Output the [X, Y] coordinate of the center of the cell containing the given text.  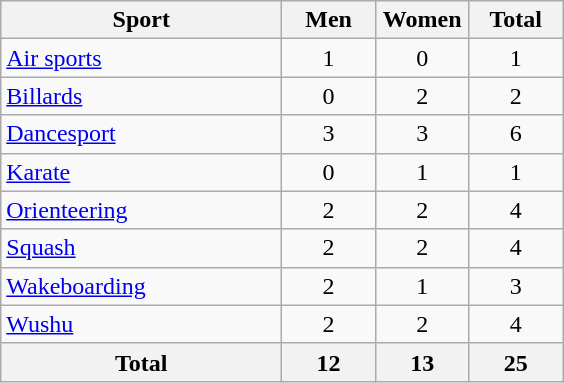
Wushu [142, 324]
Dancesport [142, 134]
25 [516, 362]
Karate [142, 172]
Air sports [142, 58]
Squash [142, 248]
Women [422, 20]
Sport [142, 20]
6 [516, 134]
12 [329, 362]
13 [422, 362]
Billards [142, 96]
Men [329, 20]
Orienteering [142, 210]
Wakeboarding [142, 286]
